Pinpoint the cell where the given text exists, returning its [X, Y] midpoint coordinate. 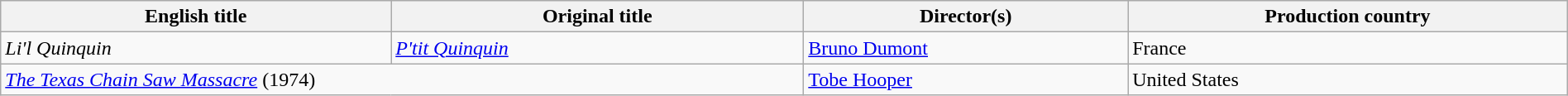
Li'l Quinquin [196, 48]
Bruno Dumont [966, 48]
The Texas Chain Saw Massacre (1974) [402, 79]
P'tit Quinquin [597, 48]
Director(s) [966, 17]
Tobe Hooper [966, 79]
United States [1348, 79]
Original title [597, 17]
France [1348, 48]
Production country [1348, 17]
English title [196, 17]
